Identify which cell holds the provided text, then report its [x, y] central coordinate. 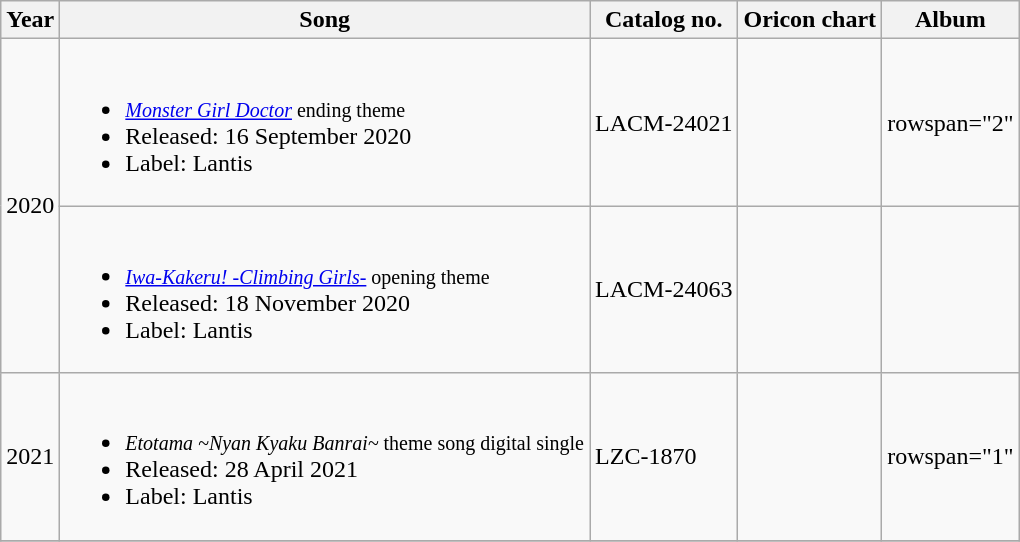
Oricon chart [810, 20]
Catalog no. [664, 20]
Etotama ~Nyan Kyaku Banrai~ theme song digital singleReleased: 28 April 2021Label: Lantis [325, 456]
Monster Girl Doctor ending themeReleased: 16 September 2020Label: Lantis [325, 122]
rowspan="1" [951, 456]
Iwa-Kakeru! -Climbing Girls- opening themeReleased: 18 November 2020Label: Lantis [325, 290]
Year [30, 20]
LACM-24063 [664, 290]
Album [951, 20]
2020 [30, 206]
Song [325, 20]
rowspan="2" [951, 122]
LACM-24021 [664, 122]
LZC-1870 [664, 456]
2021 [30, 456]
